Scan for the cell matching the given text and deliver its [X, Y] coordinate at center. 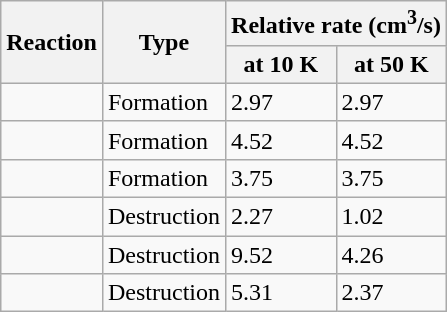
4.26 [391, 255]
2.27 [281, 217]
Relative rate (cm3/s) [336, 24]
at 10 K [281, 64]
at 50 K [391, 64]
1.02 [391, 217]
Type [164, 42]
5.31 [281, 293]
Reaction [52, 42]
9.52 [281, 255]
2.37 [391, 293]
